Determine the [X, Y] coordinate at the center of the cell enclosing the given text.  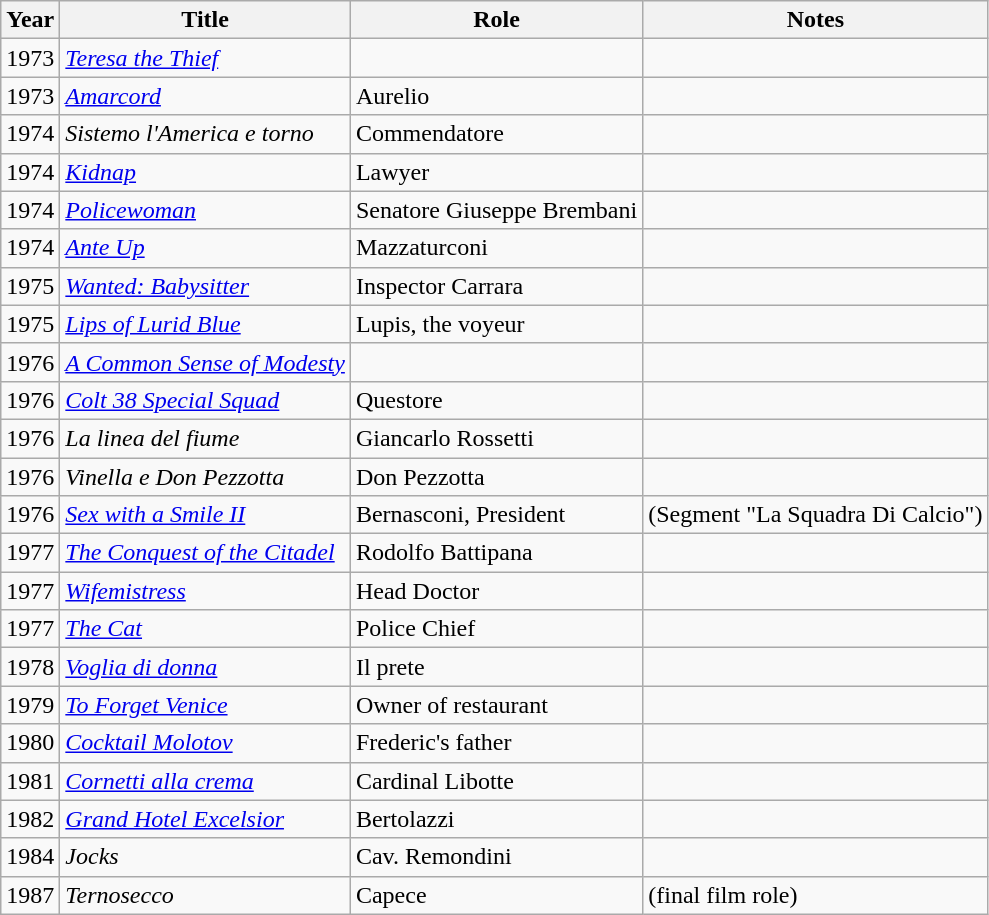
Owner of restaurant [496, 705]
Cocktail Molotov [206, 743]
Senatore Giuseppe Brembani [496, 210]
Year [30, 20]
Voglia di donna [206, 667]
Giancarlo Rossetti [496, 438]
Cornetti alla crema [206, 781]
Head Doctor [496, 591]
Inspector Carrara [496, 286]
Lawyer [496, 172]
Questore [496, 400]
Bernasconi, President [496, 515]
1978 [30, 667]
(final film role) [816, 895]
Frederic's father [496, 743]
(Segment "La Squadra Di Calcio") [816, 515]
Jocks [206, 857]
Amarcord [206, 96]
1982 [30, 819]
1979 [30, 705]
Ante Up [206, 248]
Vinella e Don Pezzotta [206, 477]
1984 [30, 857]
Capece [496, 895]
Cav. Remondini [496, 857]
Ternosecco [206, 895]
Wanted: Babysitter [206, 286]
Lips of Lurid Blue [206, 324]
Commendatore [496, 134]
The Conquest of the Citadel [206, 553]
Rodolfo Battipana [496, 553]
Don Pezzotta [496, 477]
To Forget Venice [206, 705]
Grand Hotel Excelsior [206, 819]
La linea del fiume [206, 438]
Il prete [496, 667]
Title [206, 20]
1981 [30, 781]
A Common Sense of Modesty [206, 362]
Policewoman [206, 210]
Aurelio [496, 96]
Police Chief [496, 629]
Colt 38 Special Squad [206, 400]
Sistemo l'America e torno [206, 134]
Role [496, 20]
Kidnap [206, 172]
1987 [30, 895]
Cardinal Libotte [496, 781]
The Cat [206, 629]
Lupis, the voyeur [496, 324]
Wifemistress [206, 591]
Bertolazzi [496, 819]
Teresa the Thief [206, 58]
Mazzaturconi [496, 248]
1980 [30, 743]
Notes [816, 20]
Sex with a Smile II [206, 515]
